For the text-containing cell, return its midpoint in [x, y] coordinate format. 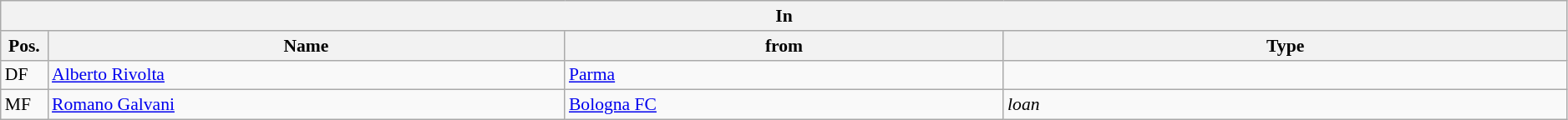
Romano Galvani [306, 105]
MF [24, 105]
In [784, 16]
from [784, 46]
Type [1285, 46]
Alberto Rivolta [306, 75]
Bologna FC [784, 105]
loan [1285, 105]
DF [24, 75]
Parma [784, 75]
Name [306, 46]
Pos. [24, 46]
